Locate the cell with the specified text and output its [X, Y] center coordinate. 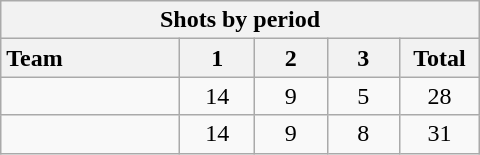
2 [291, 58]
Team [90, 58]
Total [440, 58]
1 [218, 58]
Shots by period [240, 20]
28 [440, 96]
8 [363, 134]
5 [363, 96]
3 [363, 58]
31 [440, 134]
